Extract the (X, Y) coordinate from the center of the cell holding the provided text.  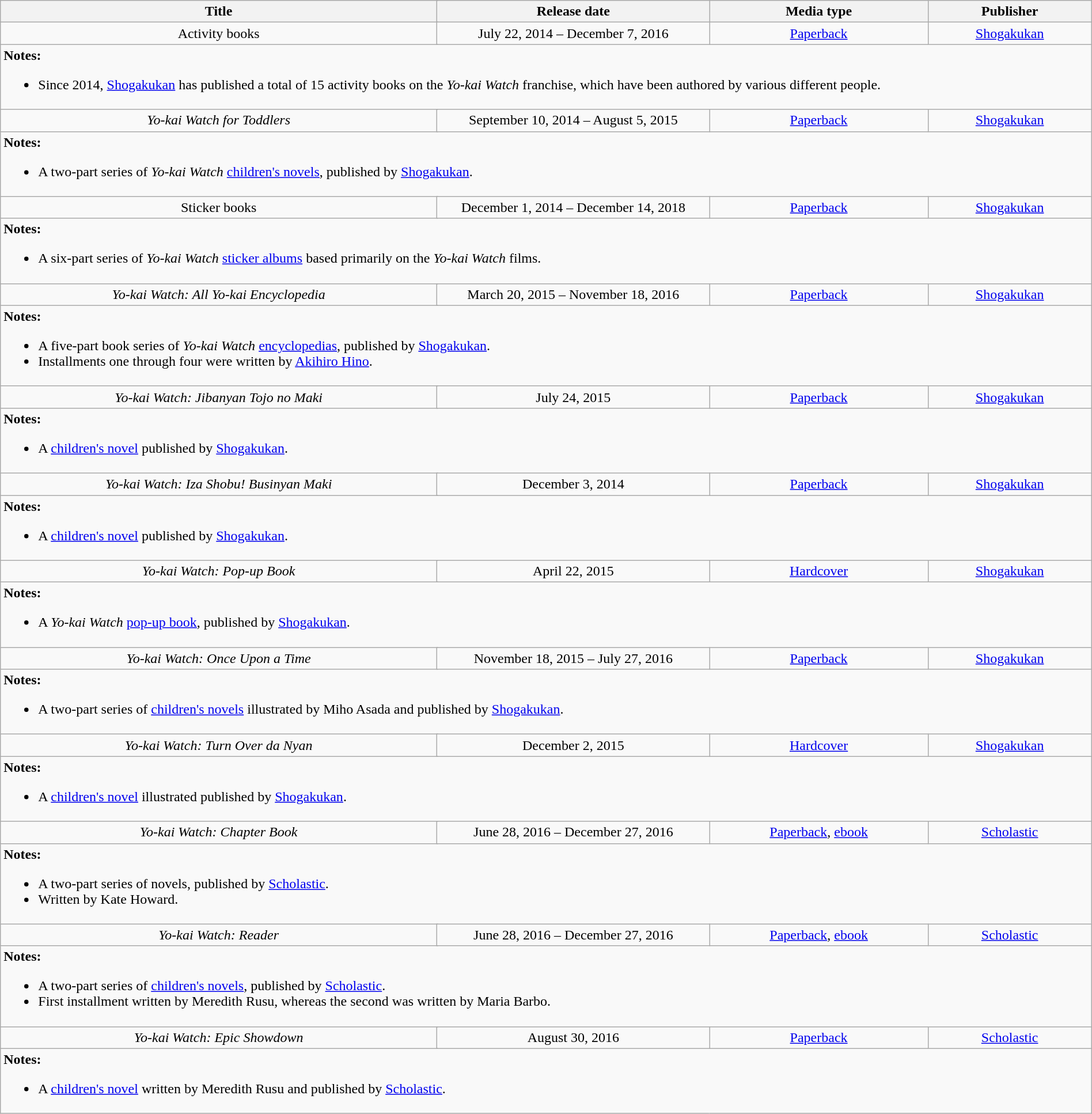
Notes:A two-part series of Yo-kai Watch children's novels, published by Shogakukan. (546, 164)
Yo-kai Watch: Turn Over da Nyan (219, 745)
Notes:A children's novel illustrated published by Shogakukan. (546, 789)
Sticker books (219, 207)
Notes:A six-part series of Yo-kai Watch sticker albums based primarily on the Yo-kai Watch films. (546, 251)
Media type (819, 12)
Yo-kai Watch: All Yo-kai Encyclopedia (219, 294)
Yo-kai Watch: Pop-up Book (219, 571)
September 10, 2014 – August 5, 2015 (574, 120)
December 2, 2015 (574, 745)
July 22, 2014 – December 7, 2016 (574, 33)
December 1, 2014 – December 14, 2018 (574, 207)
Notes:A five-part book series of Yo-kai Watch encyclopedias, published by Shogakukan.Installments one through four were written by Akihiro Hino. (546, 346)
Notes:A two-part series of children's novels illustrated by Miho Asada and published by Shogakukan. (546, 702)
Yo-kai Watch: Iza Shobu! Businyan Maki (219, 484)
Yo-kai Watch: Chapter Book (219, 832)
Yo-kai Watch for Toddlers (219, 120)
March 20, 2015 – November 18, 2016 (574, 294)
Notes:A children's novel written by Meredith Rusu and published by Scholastic. (546, 1081)
Title (219, 12)
Yo-kai Watch: Jibanyan Tojo no Maki (219, 397)
Release date (574, 12)
July 24, 2015 (574, 397)
Yo-kai Watch: Reader (219, 935)
Yo-kai Watch: Epic Showdown (219, 1037)
Notes:A two-part series of novels, published by Scholastic.Written by Kate Howard. (546, 884)
Yo-kai Watch: Once Upon a Time (219, 658)
April 22, 2015 (574, 571)
Activity books (219, 33)
Notes:A Yo-kai Watch pop-up book, published by Shogakukan. (546, 615)
November 18, 2015 – July 27, 2016 (574, 658)
August 30, 2016 (574, 1037)
Publisher (1010, 12)
December 3, 2014 (574, 484)
